Search for the cell housing the specified text and yield its (x, y) center coordinate. 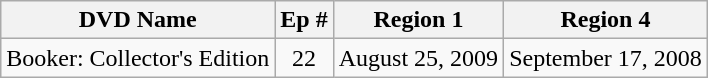
Booker: Collector's Edition (138, 58)
August 25, 2009 (418, 58)
DVD Name (138, 20)
Ep # (304, 20)
September 17, 2008 (606, 58)
Region 1 (418, 20)
Region 4 (606, 20)
22 (304, 58)
